Provide the [X, Y] coordinate of the cell's center where the given text is located.  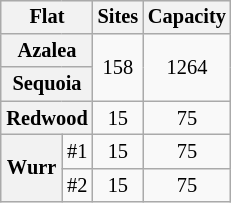
1264 [187, 68]
#1 [78, 152]
Wurr [31, 168]
Sequoia [46, 84]
Redwood [46, 118]
Flat [46, 17]
Azalea [46, 51]
#2 [78, 185]
158 [118, 68]
Capacity [187, 17]
Sites [118, 17]
